Return the [X, Y] coordinate for the center point of the cell that contains the specified text.  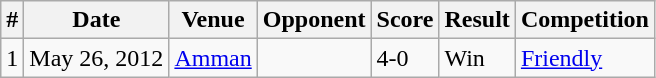
Venue [213, 20]
4-0 [405, 58]
Result [477, 20]
Amman [213, 58]
Score [405, 20]
# [12, 20]
May 26, 2012 [96, 58]
Competition [584, 20]
Date [96, 20]
1 [12, 58]
Win [477, 58]
Opponent [314, 20]
Friendly [584, 58]
